Pinpoint the cell where the given text exists, returning its [X, Y] midpoint coordinate. 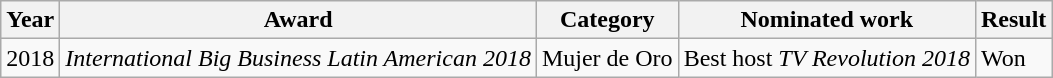
Award [298, 20]
Best host TV Revolution 2018 [826, 58]
Mujer de Oro [607, 58]
International Big Business Latin American 2018 [298, 58]
Result [1013, 20]
Nominated work [826, 20]
Category [607, 20]
Won [1013, 58]
Year [30, 20]
2018 [30, 58]
